Provide the (x, y) coordinate of the cell's center where the given text is located.  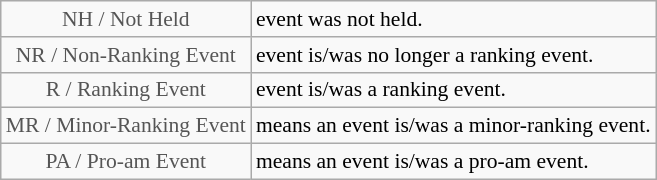
event is/was no longer a ranking event. (454, 55)
NR / Non-Ranking Event (126, 55)
means an event is/was a minor-ranking event. (454, 126)
R / Ranking Event (126, 90)
MR / Minor-Ranking Event (126, 126)
NH / Not Held (126, 19)
event is/was a ranking event. (454, 90)
PA / Pro-am Event (126, 162)
event was not held. (454, 19)
means an event is/was a pro-am event. (454, 162)
